Identify which cell holds the provided text, then report its [X, Y] central coordinate. 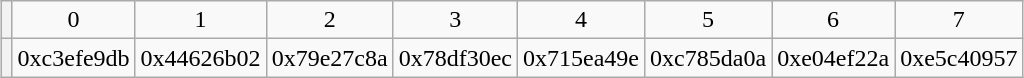
4 [582, 20]
0xe04ef22a [834, 58]
6 [834, 20]
1 [200, 20]
0xc3efe9db [74, 58]
0xe5c40957 [959, 58]
7 [959, 20]
0x44626b02 [200, 58]
0x78df30ec [455, 58]
5 [708, 20]
3 [455, 20]
0x79e27c8a [330, 58]
2 [330, 20]
0 [74, 20]
0x715ea49e [582, 58]
0xc785da0a [708, 58]
